For the text-containing cell, return its midpoint in [X, Y] coordinate format. 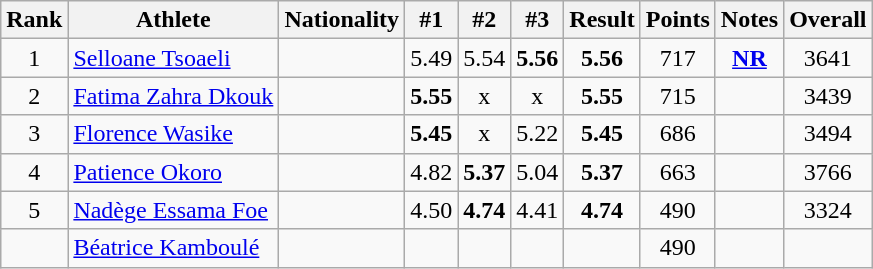
Notes [749, 20]
686 [678, 134]
Nationality [342, 20]
5.49 [432, 58]
715 [678, 96]
1 [34, 58]
Overall [828, 20]
4 [34, 172]
Florence Wasike [174, 134]
#1 [432, 20]
3 [34, 134]
3324 [828, 210]
3439 [828, 96]
Nadège Essama Foe [174, 210]
3766 [828, 172]
2 [34, 96]
5 [34, 210]
5.04 [538, 172]
Fatima Zahra Dkouk [174, 96]
Béatrice Kamboulé [174, 248]
5.22 [538, 134]
Points [678, 20]
5.54 [484, 58]
NR [749, 58]
Athlete [174, 20]
Rank [34, 20]
#3 [538, 20]
Patience Okoro [174, 172]
4.41 [538, 210]
4.82 [432, 172]
3641 [828, 58]
717 [678, 58]
Result [602, 20]
3494 [828, 134]
4.50 [432, 210]
663 [678, 172]
#2 [484, 20]
Selloane Tsoaeli [174, 58]
